From the cell containing the given text, extract its center point as (x, y) coordinate. 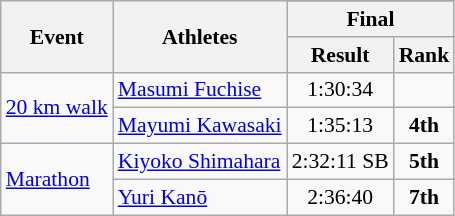
Event (57, 36)
1:35:13 (340, 126)
7th (424, 197)
Rank (424, 55)
Athletes (200, 36)
1:30:34 (340, 90)
20 km walk (57, 108)
Final (371, 19)
Marathon (57, 180)
2:32:11 SB (340, 162)
Kiyoko Shimahara (200, 162)
2:36:40 (340, 197)
Result (340, 55)
5th (424, 162)
Yuri Kanō (200, 197)
Mayumi Kawasaki (200, 126)
Masumi Fuchise (200, 90)
4th (424, 126)
